Return (X, Y) of the center of cell containing provided text 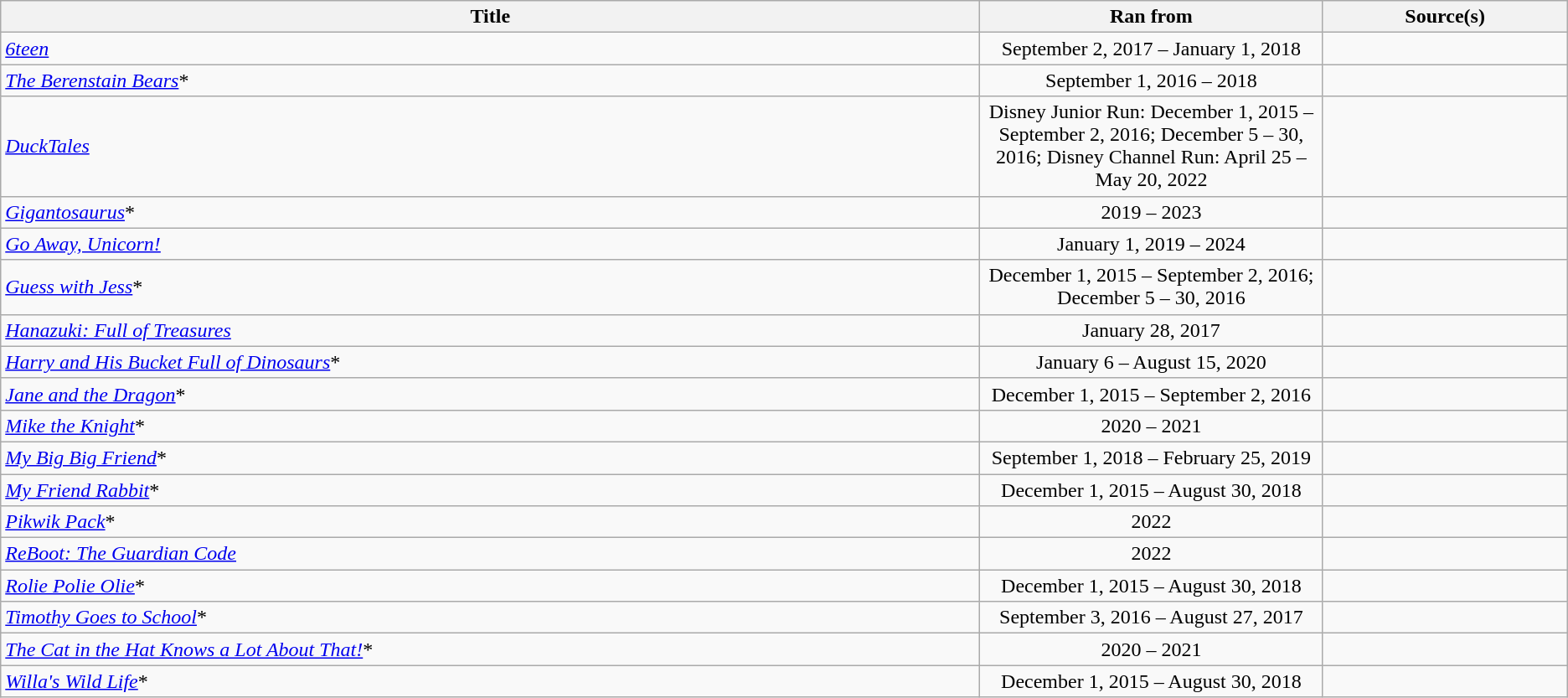
January 28, 2017 (1151, 330)
DuckTales (491, 146)
December 1, 2015 – September 2, 2016 (1151, 394)
September 1, 2016 – 2018 (1151, 80)
Rolie Polie Olie* (491, 586)
January 1, 2019 – 2024 (1151, 244)
Go Away, Unicorn! (491, 244)
My Friend Rabbit* (491, 490)
Mike the Knight* (491, 426)
The Berenstain Bears* (491, 80)
September 1, 2018 – February 25, 2019 (1151, 458)
December 1, 2015 – September 2, 2016; December 5 – 30, 2016 (1151, 287)
6teen (491, 49)
Ran from (1151, 17)
Harry and His Bucket Full of Dinosaurs* (491, 362)
January 6 – August 15, 2020 (1151, 362)
My Big Big Friend* (491, 458)
The Cat in the Hat Knows a Lot About That!* (491, 649)
Jane and the Dragon* (491, 394)
Guess with Jess* (491, 287)
Disney Junior Run: December 1, 2015 – September 2, 2016; December 5 – 30, 2016; Disney Channel Run: April 25 – May 20, 2022 (1151, 146)
Hanazuki: Full of Treasures (491, 330)
Pikwik Pack* (491, 522)
Source(s) (1445, 17)
2019 – 2023 (1151, 212)
Willa's Wild Life* (491, 681)
Timothy Goes to School* (491, 618)
Title (491, 17)
ReBoot: The Guardian Code (491, 554)
September 2, 2017 – January 1, 2018 (1151, 49)
Gigantosaurus* (491, 212)
September 3, 2016 – August 27, 2017 (1151, 618)
